Return the (x, y) coordinate for the center point of the cell that contains the specified text.  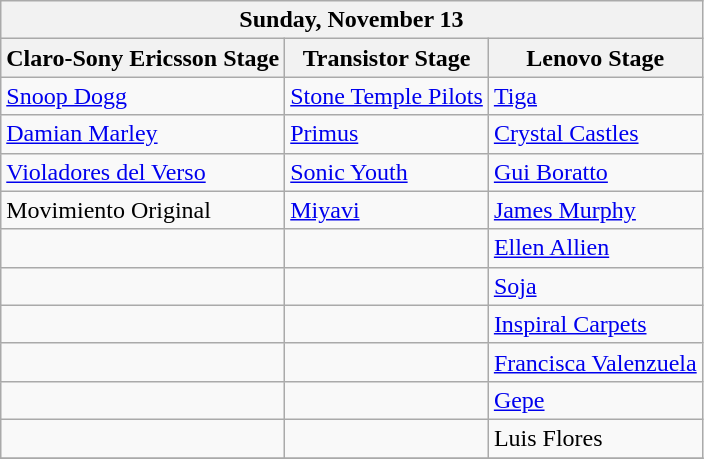
Damian Marley (143, 134)
Movimiento Original (143, 210)
Sonic Youth (387, 172)
Lenovo Stage (595, 58)
Soja (595, 286)
Luis Flores (595, 438)
Claro-Sony Ericsson Stage (143, 58)
Crystal Castles (595, 134)
Violadores del Verso (143, 172)
Miyavi (387, 210)
Tiga (595, 96)
Transistor Stage (387, 58)
Gui Boratto (595, 172)
Stone Temple Pilots (387, 96)
James Murphy (595, 210)
Gepe (595, 400)
Francisca Valenzuela (595, 362)
Snoop Dogg (143, 96)
Inspiral Carpets (595, 324)
Primus (387, 134)
Sunday, November 13 (352, 20)
Ellen Allien (595, 248)
